For the text-containing cell, return its midpoint in [x, y] coordinate format. 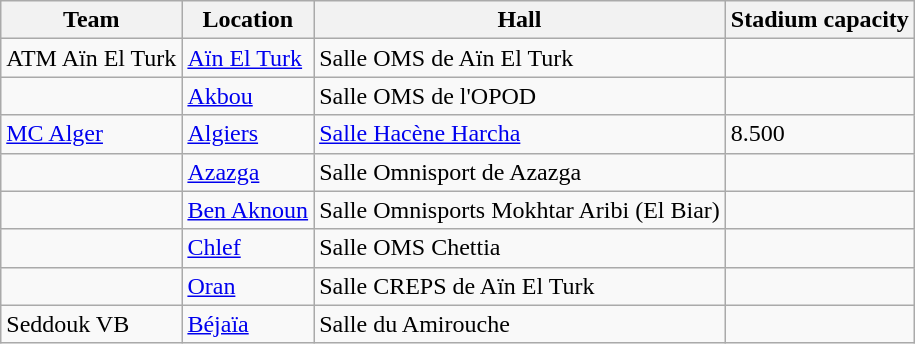
Akbou [248, 96]
MC Alger [92, 134]
ATM Aïn El Turk [92, 58]
Salle OMS de Aïn El Turk [520, 58]
Algiers [248, 134]
Ben Aknoun [248, 210]
Seddouk VB [92, 324]
8.500 [820, 134]
Aïn El Turk [248, 58]
Béjaïa [248, 324]
Location [248, 20]
Salle Omnisports Mokhtar Aribi (El Biar) [520, 210]
Salle OMS de l'OPOD [520, 96]
Stadium capacity [820, 20]
Salle Omnisport de Azazga [520, 172]
Azazga [248, 172]
Salle Hacène Harcha [520, 134]
Team [92, 20]
Hall [520, 20]
Salle CREPS de Aïn El Turk [520, 286]
Salle OMS Chettia [520, 248]
Chlef [248, 248]
Salle du Amirouche [520, 324]
Oran [248, 286]
